Pinpoint the cell where the given text exists, returning its (X, Y) midpoint coordinate. 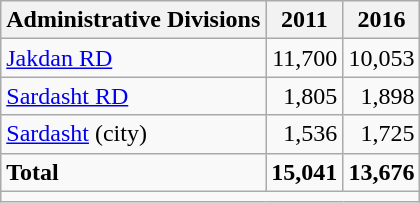
10,053 (382, 58)
Sardasht (city) (134, 134)
1,898 (382, 96)
1,725 (382, 134)
Administrative Divisions (134, 20)
1,805 (304, 96)
Jakdan RD (134, 58)
15,041 (304, 172)
11,700 (304, 58)
2011 (304, 20)
2016 (382, 20)
1,536 (304, 134)
Sardasht RD (134, 96)
13,676 (382, 172)
Total (134, 172)
